Find where the given text appears and provide that cell's center as [x, y] coordinate. 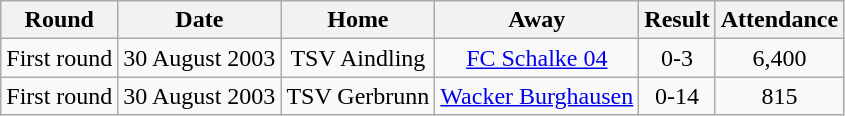
Result [677, 20]
Home [358, 20]
Date [200, 20]
0-3 [677, 58]
Away [537, 20]
815 [779, 96]
TSV Gerbrunn [358, 96]
0-14 [677, 96]
FC Schalke 04 [537, 58]
TSV Aindling [358, 58]
Round [60, 20]
6,400 [779, 58]
Wacker Burghausen [537, 96]
Attendance [779, 20]
